From the cell containing the given text, extract its center point as (X, Y) coordinate. 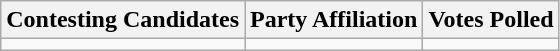
Contesting Candidates (123, 20)
Votes Polled (491, 20)
Party Affiliation (334, 20)
